Identify which cell holds the provided text, then report its [x, y] central coordinate. 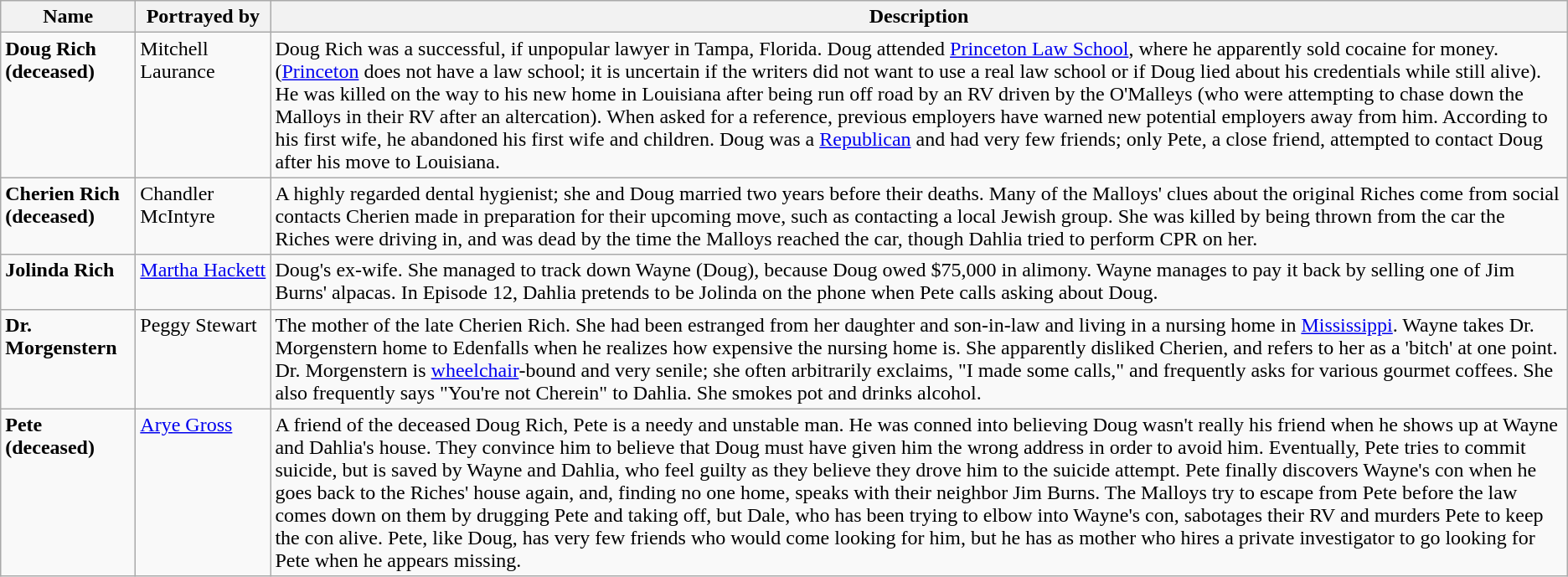
Jolinda Rich [69, 281]
Pete (deceased) [69, 492]
Mitchell Laurance [203, 106]
Arye Gross [203, 492]
Peggy Stewart [203, 358]
Dr. Morgenstern [69, 358]
Name [69, 17]
Description [919, 17]
Martha Hackett [203, 281]
Cherien Rich (deceased) [69, 216]
Chandler McIntyre [203, 216]
Portrayed by [203, 17]
Doug Rich (deceased) [69, 106]
